Extract the [X, Y] coordinate from the center of the cell holding the provided text.  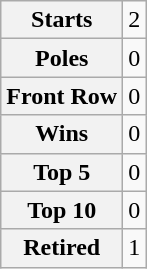
Top 5 [62, 172]
Top 10 [62, 210]
Starts [62, 20]
Front Row [62, 96]
Wins [62, 134]
2 [134, 20]
Retired [62, 248]
1 [134, 248]
Poles [62, 58]
